Identify which cell holds the provided text, then report its (X, Y) central coordinate. 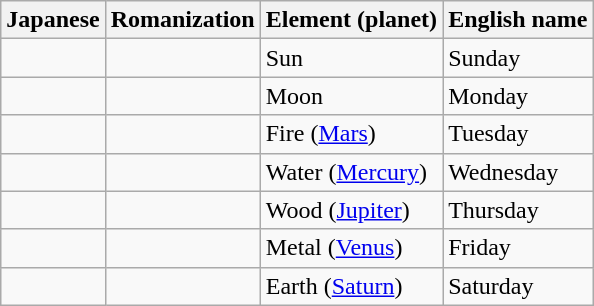
English name (518, 20)
Sun (351, 58)
Saturday (518, 286)
Japanese (53, 20)
Water (Mercury) (351, 172)
Tuesday (518, 134)
Sunday (518, 58)
Moon (351, 96)
Earth (Saturn) (351, 286)
Fire (Mars) (351, 134)
Wood (Jupiter) (351, 210)
Monday (518, 96)
Thursday (518, 210)
Friday (518, 248)
Wednesday (518, 172)
Metal (Venus) (351, 248)
Romanization (182, 20)
Element (planet) (351, 20)
